Locate the cell with the specified text and output its (X, Y) center coordinate. 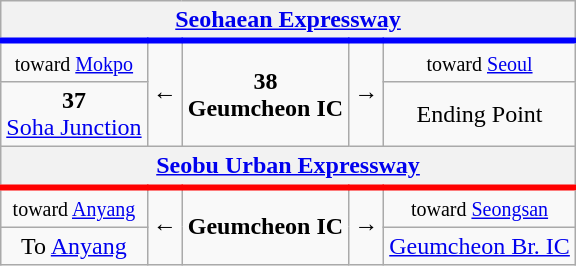
Ending Point (480, 114)
To Anyang (74, 246)
Seohaean Expressway (288, 21)
Geumcheon Br. IC (480, 246)
37Soha Junction (74, 114)
toward Seoul (480, 61)
toward Mokpo (74, 61)
Geumcheon IC (265, 226)
Seobu Urban Expressway (288, 166)
toward Anyang (74, 207)
toward Seongsan (480, 207)
38Geumcheon IC (265, 94)
